Pinpoint the cell where the given text exists, returning its (x, y) midpoint coordinate. 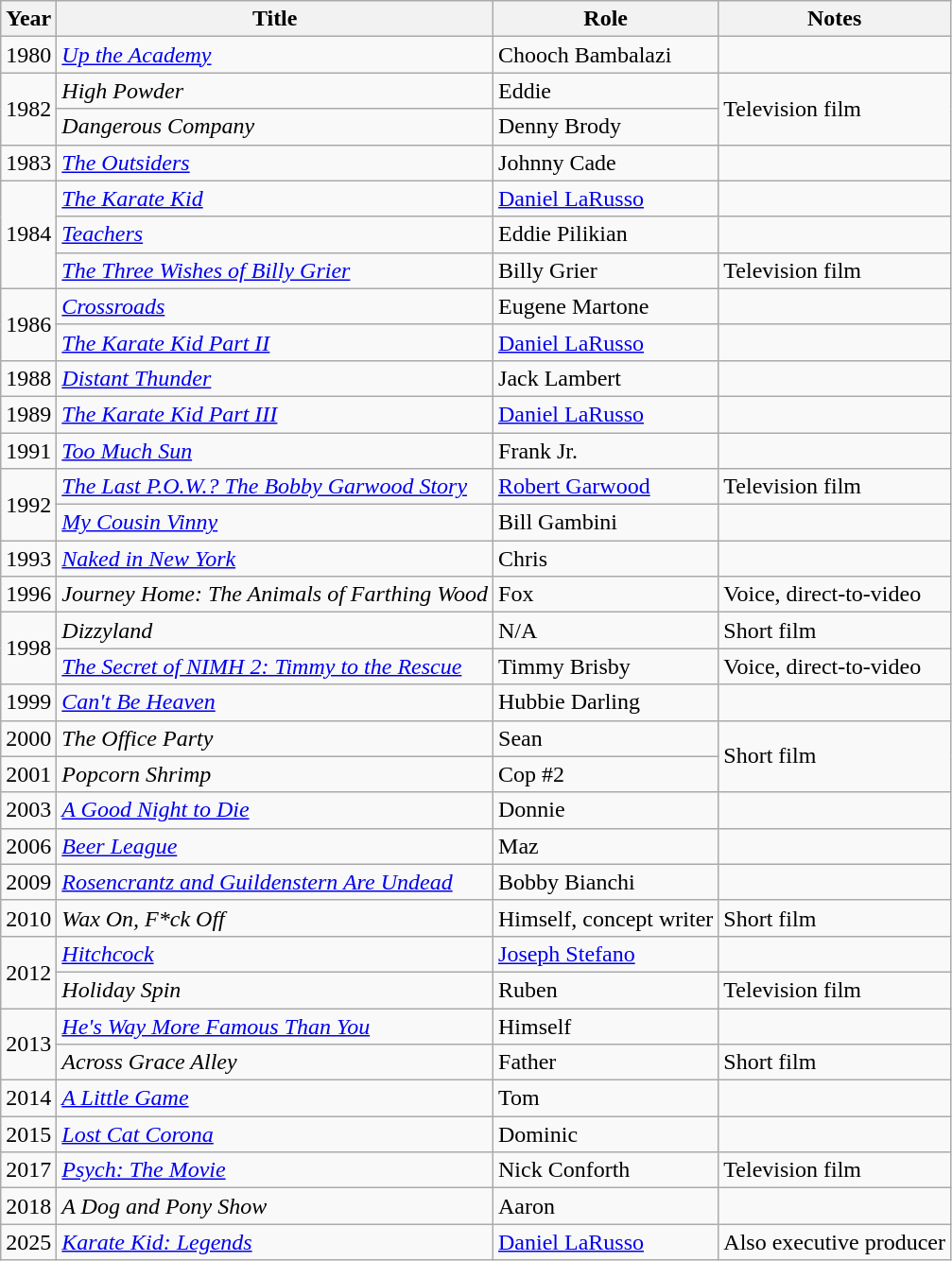
Hubbie Darling (606, 702)
2001 (28, 774)
Wax On, F*ck Off (275, 918)
Can't Be Heaven (275, 702)
Jack Lambert (606, 378)
A Little Game (275, 1098)
Dizzyland (275, 630)
Robert Garwood (606, 487)
2003 (28, 810)
1992 (28, 505)
Dominic (606, 1134)
Title (275, 19)
My Cousin Vinny (275, 523)
Rosencrantz and Guildenstern Are Undead (275, 882)
The Last P.O.W.? The Bobby Garwood Story (275, 487)
1989 (28, 414)
1999 (28, 702)
Popcorn Shrimp (275, 774)
The Office Party (275, 738)
Ruben (606, 990)
Distant Thunder (275, 378)
Cop #2 (606, 774)
Beer League (275, 846)
2000 (28, 738)
The Secret of NIMH 2: Timmy to the Rescue (275, 666)
The Karate Kid (275, 199)
2017 (28, 1170)
1983 (28, 163)
Aaron (606, 1206)
Tom (606, 1098)
Johnny Cade (606, 163)
Eugene Martone (606, 306)
Lost Cat Corona (275, 1134)
2018 (28, 1206)
The Karate Kid Part II (275, 342)
2006 (28, 846)
1980 (28, 55)
Billy Grier (606, 270)
1984 (28, 234)
Naked in New York (275, 559)
1998 (28, 648)
Bobby Bianchi (606, 882)
Timmy Brisby (606, 666)
Karate Kid: Legends (275, 1242)
2013 (28, 1044)
Chris (606, 559)
2025 (28, 1242)
Dangerous Company (275, 127)
Hitchcock (275, 954)
Holiday Spin (275, 990)
Notes (835, 19)
The Karate Kid Part III (275, 414)
2014 (28, 1098)
Eddie Pilikian (606, 234)
1982 (28, 109)
The Outsiders (275, 163)
Psych: The Movie (275, 1170)
Across Grace Alley (275, 1062)
1991 (28, 451)
A Good Night to Die (275, 810)
Up the Academy (275, 55)
2012 (28, 972)
High Powder (275, 91)
N/A (606, 630)
Chooch Bambalazi (606, 55)
Nick Conforth (606, 1170)
Sean (606, 738)
Denny Brody (606, 127)
Too Much Sun (275, 451)
2010 (28, 918)
Frank Jr. (606, 451)
Year (28, 19)
Himself (606, 1026)
Donnie (606, 810)
Fox (606, 595)
Also executive producer (835, 1242)
1986 (28, 324)
Eddie (606, 91)
He's Way More Famous Than You (275, 1026)
1993 (28, 559)
1996 (28, 595)
The Three Wishes of Billy Grier (275, 270)
1988 (28, 378)
Teachers (275, 234)
2009 (28, 882)
Maz (606, 846)
Joseph Stefano (606, 954)
A Dog and Pony Show (275, 1206)
Journey Home: The Animals of Farthing Wood (275, 595)
Father (606, 1062)
Himself, concept writer (606, 918)
Crossroads (275, 306)
Bill Gambini (606, 523)
2015 (28, 1134)
Role (606, 19)
